Locate the cell with the specified text and output its [x, y] center coordinate. 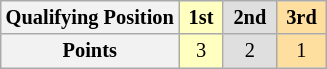
3 [202, 51]
1st [202, 17]
1 [301, 51]
Points [90, 51]
Qualifying Position [90, 17]
2 [250, 51]
2nd [250, 17]
3rd [301, 17]
